Extract the (X, Y) coordinate from the center of the cell holding the provided text.  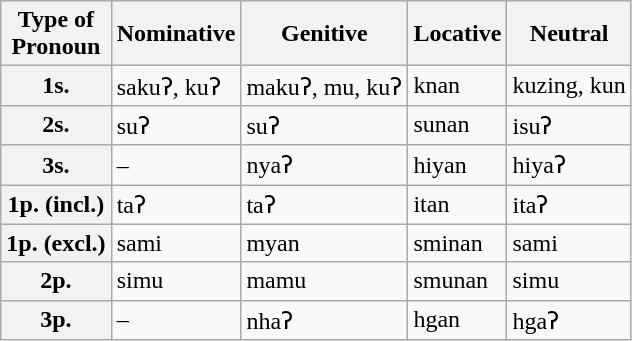
hgaʔ (569, 320)
3s. (56, 165)
3p. (56, 320)
hgan (458, 320)
myan (324, 243)
2p. (56, 281)
hiyaʔ (569, 165)
1s. (56, 86)
1p. (excl.) (56, 243)
kuzing, kun (569, 86)
2s. (56, 125)
makuʔ, mu, kuʔ (324, 86)
Type of Pronoun (56, 34)
sakuʔ, kuʔ (176, 86)
itaʔ (569, 204)
Nominative (176, 34)
hiyan (458, 165)
mamu (324, 281)
sunan (458, 125)
Genitive (324, 34)
itan (458, 204)
isuʔ (569, 125)
1p. (incl.) (56, 204)
nyaʔ (324, 165)
Neutral (569, 34)
nhaʔ (324, 320)
smunan (458, 281)
sminan (458, 243)
knan (458, 86)
Locative (458, 34)
